Return the [X, Y] coordinate for the center point of the cell that contains the specified text.  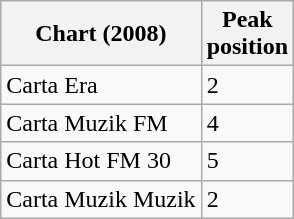
Carta Era [101, 85]
Carta Hot FM 30 [101, 161]
5 [247, 161]
Chart (2008) [101, 34]
Peakposition [247, 34]
Carta Muzik FM [101, 123]
Carta Muzik Muzik [101, 199]
4 [247, 123]
